Output the (X, Y) coordinate of the center of the cell containing the given text.  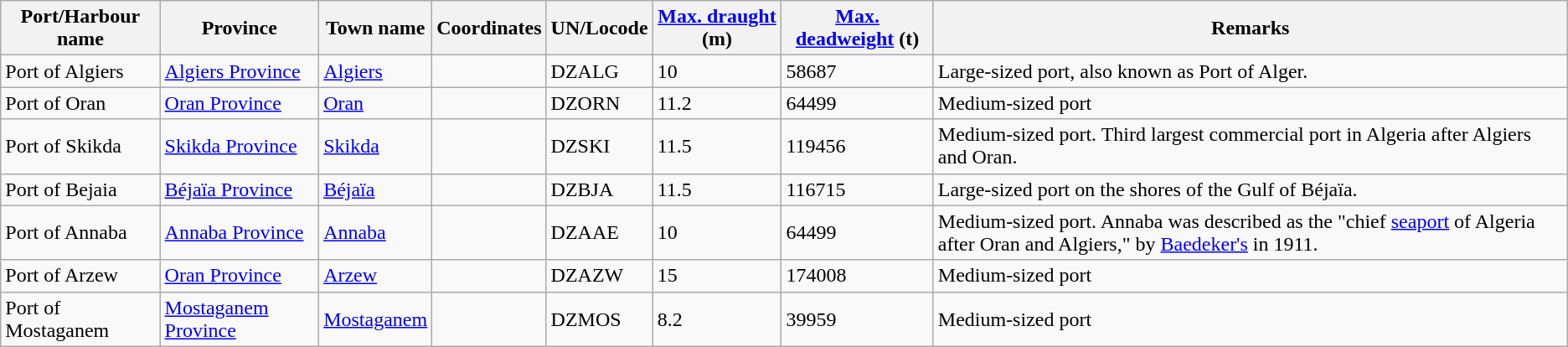
Annaba (375, 233)
Port of Bejaia (80, 189)
15 (717, 276)
Port of Skikda (80, 146)
Large-sized port, also known as Port of Alger. (1250, 71)
Mostaganem (375, 319)
119456 (858, 146)
Max. draught (m) (717, 28)
Béjaïa (375, 189)
Medium-sized port. Annaba was described as the "chief seaport of Algeria after Oran and Algiers," by Baedeker's in 1911. (1250, 233)
DZAZW (600, 276)
Port of Annaba (80, 233)
Skikda (375, 146)
DZAAE (600, 233)
Town name (375, 28)
DZSKI (600, 146)
Oran (375, 103)
Max. deadweight (t) (858, 28)
Mostaganem Province (240, 319)
8.2 (717, 319)
Skikda Province (240, 146)
Port of Arzew (80, 276)
Port of Algiers (80, 71)
DZBJA (600, 189)
174008 (858, 276)
Béjaïa Province (240, 189)
Large-sized port on the shores of the Gulf of Béjaïa. (1250, 189)
Port of Mostaganem (80, 319)
Province (240, 28)
116715 (858, 189)
11.2 (717, 103)
39959 (858, 319)
Medium-sized port. Third largest commercial port in Algeria after Algiers and Oran. (1250, 146)
Port of Oran (80, 103)
Algiers (375, 71)
Arzew (375, 276)
DZALG (600, 71)
DZORN (600, 103)
58687 (858, 71)
UN/Locode (600, 28)
Coordinates (489, 28)
Algiers Province (240, 71)
DZMOS (600, 319)
Port/Harbour name (80, 28)
Annaba Province (240, 233)
Remarks (1250, 28)
